Output the [x, y] coordinate of the center of the cell containing the given text.  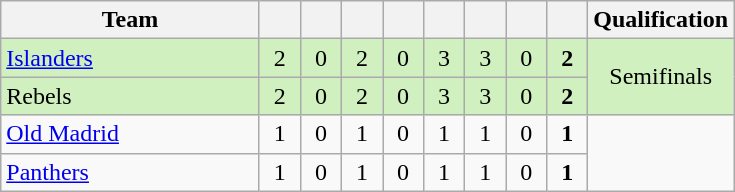
Islanders [130, 58]
Panthers [130, 172]
Semifinals [661, 77]
Rebels [130, 96]
Qualification [661, 20]
Team [130, 20]
Old Madrid [130, 134]
